Return the (X, Y) coordinate for the center point of the cell that contains the specified text.  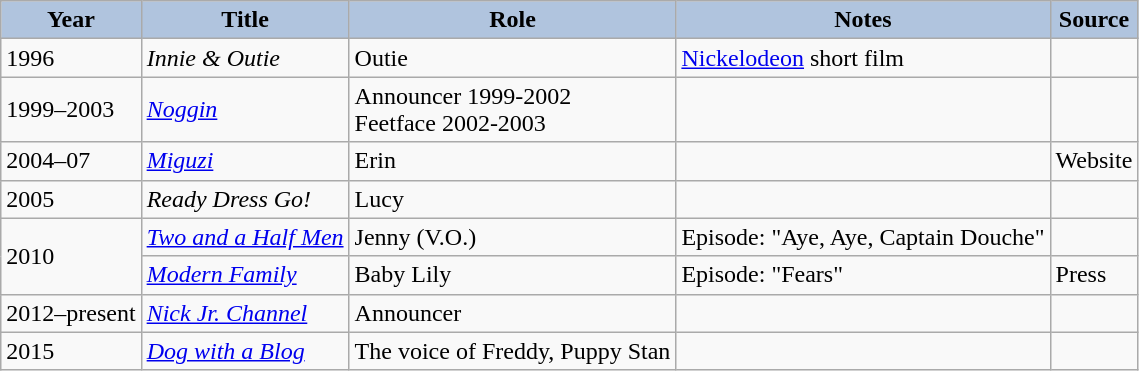
Press (1094, 275)
Baby Lily (512, 275)
Erin (512, 161)
2015 (71, 351)
Episode: "Fears" (863, 275)
1999–2003 (71, 110)
Noggin (245, 110)
Nickelodeon short film (863, 58)
Episode: "Aye, Aye, Captain Douche" (863, 237)
Jenny (V.O.) (512, 237)
Title (245, 20)
Ready Dress Go! (245, 199)
Year (71, 20)
Website (1094, 161)
Innie & Outie (245, 58)
Dog with a Blog (245, 351)
1996 (71, 58)
Two and a Half Men (245, 237)
Announcer 1999-2002Feetface 2002-2003 (512, 110)
Outie (512, 58)
Nick Jr. Channel (245, 313)
Miguzi (245, 161)
The voice of Freddy, Puppy Stan (512, 351)
2010 (71, 256)
Modern Family (245, 275)
Announcer (512, 313)
Role (512, 20)
Source (1094, 20)
Notes (863, 20)
2004–07 (71, 161)
Lucy (512, 199)
2005 (71, 199)
2012–present (71, 313)
